Detect which cell encompasses the target text, then output its (x, y) center coordinate. 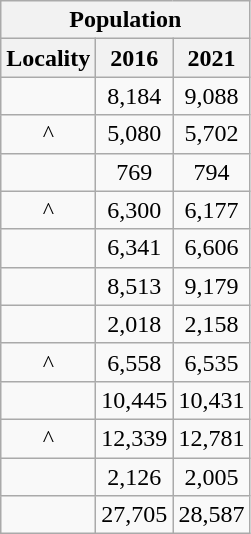
6,300 (134, 210)
2021 (212, 58)
28,587 (212, 515)
769 (134, 172)
12,781 (212, 438)
794 (212, 172)
2,005 (212, 477)
8,513 (134, 286)
2,158 (212, 324)
Population (126, 20)
2016 (134, 58)
2,126 (134, 477)
5,080 (134, 134)
9,088 (212, 96)
2,018 (134, 324)
6,177 (212, 210)
6,558 (134, 362)
9,179 (212, 286)
8,184 (134, 96)
Locality (48, 58)
12,339 (134, 438)
10,431 (212, 400)
27,705 (134, 515)
5,702 (212, 134)
6,535 (212, 362)
6,341 (134, 248)
10,445 (134, 400)
6,606 (212, 248)
